Find where the given text appears and provide that cell's center as (x, y) coordinate. 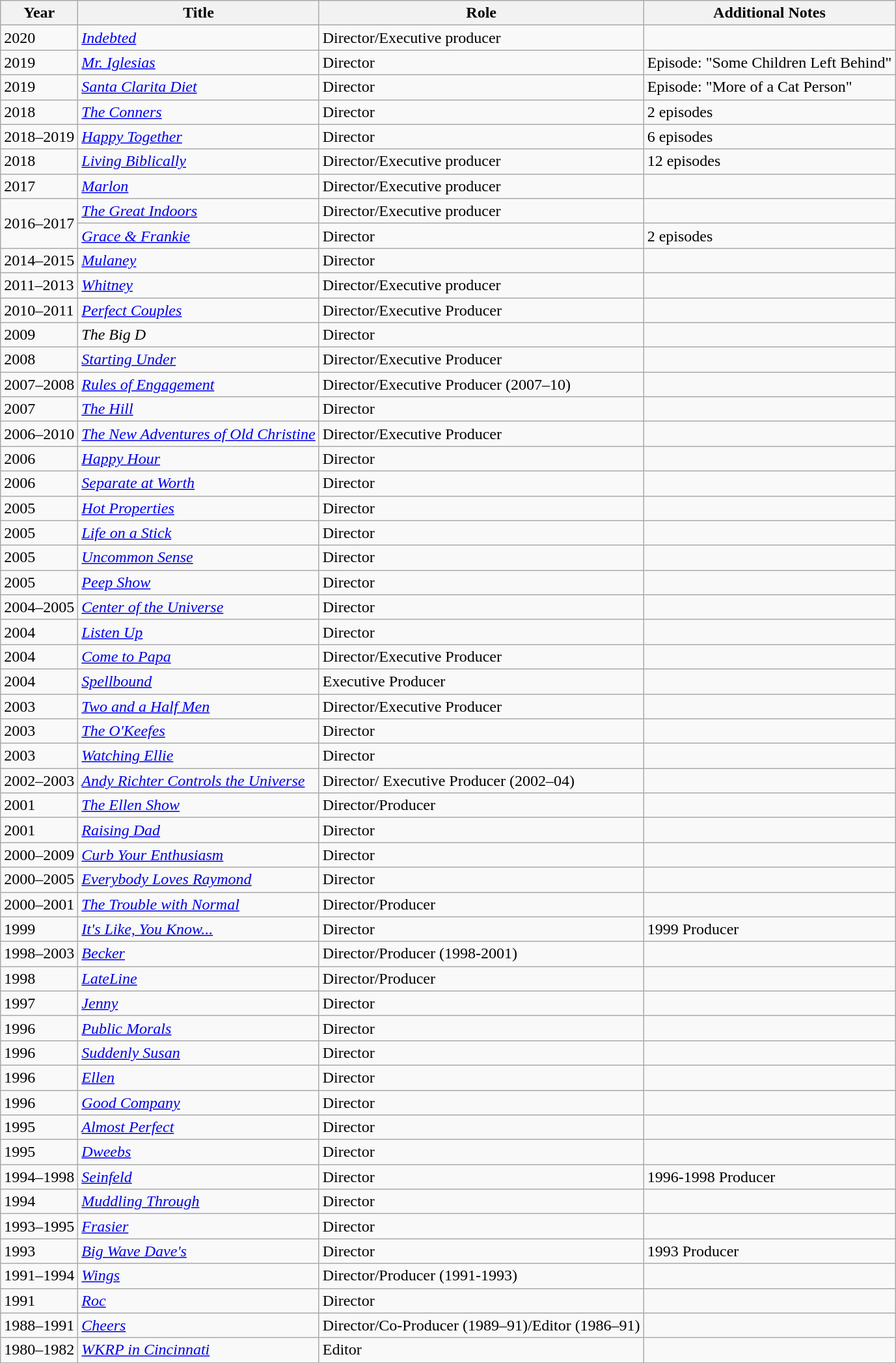
2000–2009 (39, 855)
Listen Up (198, 632)
Happy Together (198, 137)
Whitney (198, 285)
1994–1998 (39, 1177)
Separate at Worth (198, 483)
Rules of Engagement (198, 385)
1999 (39, 929)
Curb Your Enthusiasm (198, 855)
The Conners (198, 112)
Big Wave Dave's (198, 1251)
Editor (482, 1350)
Life on a Stick (198, 533)
2002–2003 (39, 781)
Good Company (198, 1103)
1996-1998 Producer (769, 1177)
Becker (198, 954)
Director/ Executive Producer (2002–04) (482, 781)
1994 (39, 1202)
Everybody Loves Raymond (198, 880)
2004–2005 (39, 607)
Additional Notes (769, 13)
Raising Dad (198, 830)
It's Like, You Know... (198, 929)
Year (39, 13)
1998–2003 (39, 954)
1999 Producer (769, 929)
The Hill (198, 409)
2018–2019 (39, 137)
Two and a Half Men (198, 706)
6 episodes (769, 137)
1997 (39, 1003)
Marlon (198, 186)
12 episodes (769, 161)
Seinfeld (198, 1177)
Roc (198, 1301)
The New Adventures of Old Christine (198, 434)
2016–2017 (39, 223)
Director/Producer (1998-2001) (482, 954)
2000–2005 (39, 880)
Peep Show (198, 582)
1993 Producer (769, 1251)
Spellbound (198, 681)
Watching Ellie (198, 756)
Frasier (198, 1226)
Title (198, 13)
Come to Papa (198, 656)
Director/Co-Producer (1989–91)/Editor (1986–91) (482, 1325)
Episode: "More of a Cat Person" (769, 87)
2006–2010 (39, 434)
1998 (39, 978)
Mulaney (198, 260)
2020 (39, 38)
Grace & Frankie (198, 236)
Indebted (198, 38)
Dweebs (198, 1152)
Hot Properties (198, 508)
2011–2013 (39, 285)
2008 (39, 360)
2009 (39, 335)
The Great Indoors (198, 211)
The Big D (198, 335)
2007–2008 (39, 385)
The Ellen Show (198, 805)
1991–1994 (39, 1276)
Wings (198, 1276)
Almost Perfect (198, 1127)
1993 (39, 1251)
Cheers (198, 1325)
1988–1991 (39, 1325)
Jenny (198, 1003)
1991 (39, 1301)
Perfect Couples (198, 310)
Happy Hour (198, 459)
Living Biblically (198, 161)
Center of the Universe (198, 607)
Santa Clarita Diet (198, 87)
2000–2001 (39, 904)
2017 (39, 186)
Mr. Iglesias (198, 62)
Director/Executive Producer (2007–10) (482, 385)
Executive Producer (482, 681)
Muddling Through (198, 1202)
2010–2011 (39, 310)
1993–1995 (39, 1226)
Suddenly Susan (198, 1053)
Public Morals (198, 1028)
2014–2015 (39, 260)
1980–1982 (39, 1350)
Director/Producer (1991-1993) (482, 1276)
The O'Keefes (198, 731)
Ellen (198, 1077)
Episode: "Some Children Left Behind" (769, 62)
The Trouble with Normal (198, 904)
LateLine (198, 978)
Andy Richter Controls the Universe (198, 781)
Uncommon Sense (198, 558)
2007 (39, 409)
WKRP in Cincinnati (198, 1350)
Starting Under (198, 360)
Role (482, 13)
